Find where the given text appears and provide that cell's center as (X, Y) coordinate. 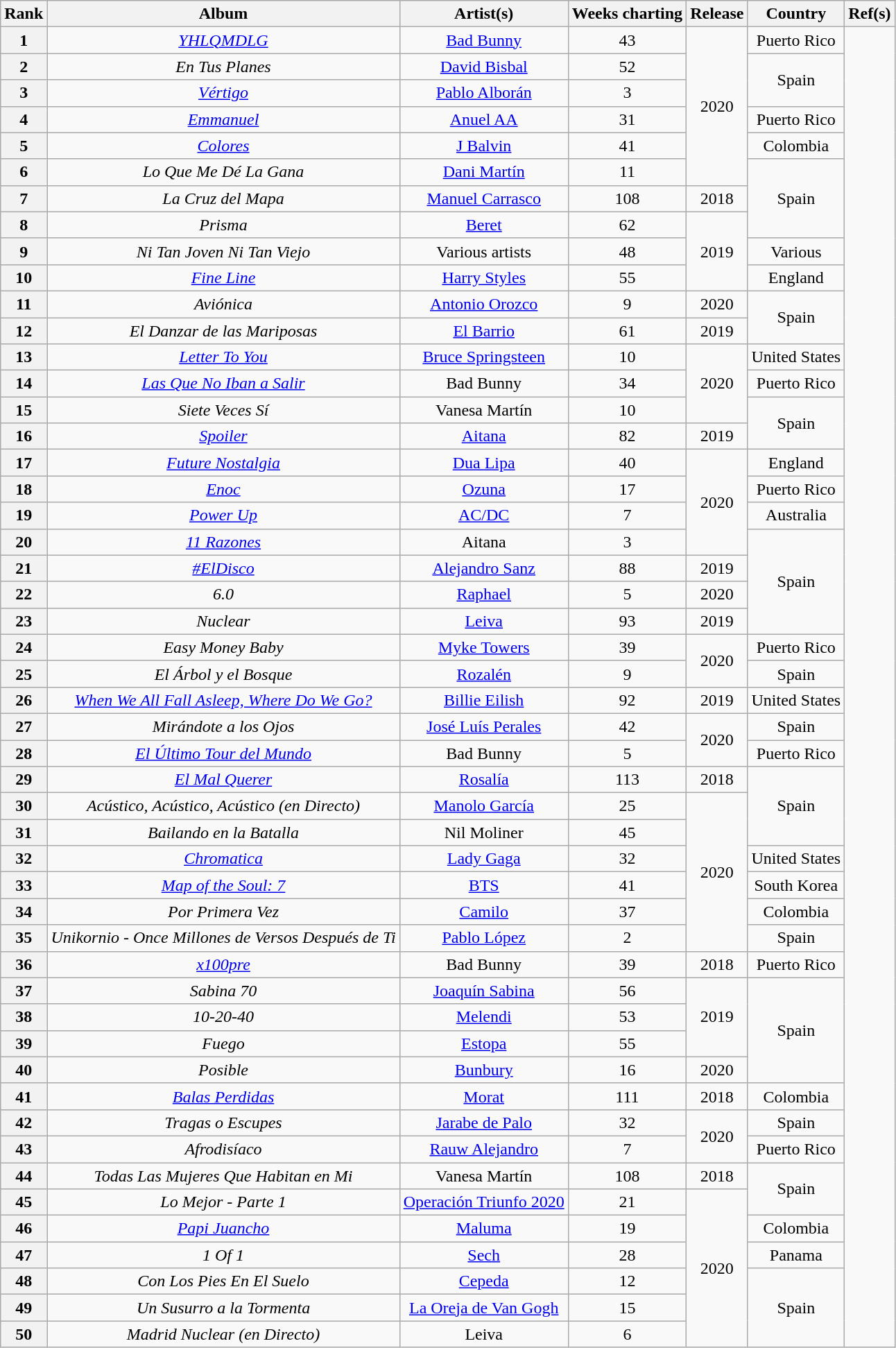
82 (627, 436)
Sech (484, 1255)
22 (24, 595)
Easy Money Baby (223, 647)
56 (627, 991)
1 Of 1 (223, 1255)
24 (24, 647)
Manuel Carrasco (484, 198)
Billie Eilish (484, 700)
El Último Tour del Mundo (223, 753)
92 (627, 700)
Myke Towers (484, 647)
113 (627, 780)
Fine Line (223, 278)
David Bisbal (484, 67)
Vértigo (223, 93)
José Luís Perales (484, 726)
Papi Juancho (223, 1229)
La Cruz del Mapa (223, 198)
Unikornio - Once Millones de Versos Después de Ti (223, 938)
#ElDisco (223, 568)
Posible (223, 1070)
Colores (223, 146)
Alejandro Sanz (484, 568)
38 (24, 1017)
46 (24, 1229)
Afrodisíaco (223, 1149)
Acústico, Acústico, Acústico (en Directo) (223, 806)
23 (24, 621)
Panama (796, 1255)
Ref(s) (870, 14)
Beret (484, 225)
El Árbol y el Bosque (223, 674)
Harry Styles (484, 278)
Fuego (223, 1043)
Rosalía (484, 780)
Future Nostalgia (223, 463)
35 (24, 938)
88 (627, 568)
Jarabe de Palo (484, 1123)
Album (223, 14)
Madrid Nuclear (en Directo) (223, 1334)
Pablo Alborán (484, 93)
El Danzar de las Mariposas (223, 331)
Lo Mejor - Parte 1 (223, 1202)
Letter To You (223, 357)
Camilo (484, 912)
Estopa (484, 1043)
Un Susurro a la Tormenta (223, 1308)
Balas Perdidas (223, 1096)
10-20-40 (223, 1017)
111 (627, 1096)
27 (24, 726)
Pablo López (484, 938)
Manolo García (484, 806)
26 (24, 700)
Dua Lipa (484, 463)
62 (627, 225)
Spoiler (223, 436)
Ozuna (484, 489)
Sabina 70 (223, 991)
30 (24, 806)
Bunbury (484, 1070)
Morat (484, 1096)
Operación Triunfo 2020 (484, 1202)
AC/DC (484, 515)
Raphael (484, 595)
13 (24, 357)
Nil Moliner (484, 833)
Las Que No Iban a Salir (223, 384)
Dani Martín (484, 172)
29 (24, 780)
Rank (24, 14)
47 (24, 1255)
Rauw Alejandro (484, 1149)
1 (24, 40)
Lady Gaga (484, 859)
14 (24, 384)
Por Primera Vez (223, 912)
Chromatica (223, 859)
El Barrio (484, 331)
36 (24, 964)
Various (796, 251)
Cepeda (484, 1281)
Map of the Soul: 7 (223, 885)
11 Razones (223, 542)
50 (24, 1334)
Tragas o Escupes (223, 1123)
61 (627, 331)
20 (24, 542)
Con Los Pies En El Suelo (223, 1281)
Australia (796, 515)
Ni Tan Joven Ni Tan Viejo (223, 251)
Joaquín Sabina (484, 991)
93 (627, 621)
YHLQMDLG (223, 40)
Prisma (223, 225)
Rozalén (484, 674)
Mirándote a los Ojos (223, 726)
Antonio Orozco (484, 304)
Weeks charting (627, 14)
8 (24, 225)
Todas Las Mujeres Que Habitan en Mi (223, 1176)
Country (796, 14)
Aviónica (223, 304)
x100pre (223, 964)
52 (627, 67)
Bailando en la Batalla (223, 833)
18 (24, 489)
4 (24, 119)
Release (717, 14)
J Balvin (484, 146)
Anuel AA (484, 119)
Bruce Springsteen (484, 357)
Nuclear (223, 621)
Enoc (223, 489)
Power Up (223, 515)
BTS (484, 885)
La Oreja de Van Gogh (484, 1308)
El Mal Querer (223, 780)
Lo Que Me Dé La Gana (223, 172)
South Korea (796, 885)
Artist(s) (484, 14)
En Tus Planes (223, 67)
53 (627, 1017)
Various artists (484, 251)
49 (24, 1308)
Melendi (484, 1017)
When We All Fall Asleep, Where Do We Go? (223, 700)
6.0 (223, 595)
44 (24, 1176)
Siete Veces Sí (223, 410)
33 (24, 885)
Emmanuel (223, 119)
Maluma (484, 1229)
